Find where the given text appears and provide that cell's center as [x, y] coordinate. 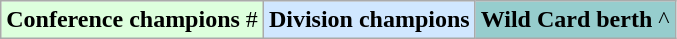
Conference champions # [132, 20]
Wild Card berth ^ [575, 20]
Division champions [369, 20]
